Determine the [X, Y] coordinate at the center of the cell enclosing the given text.  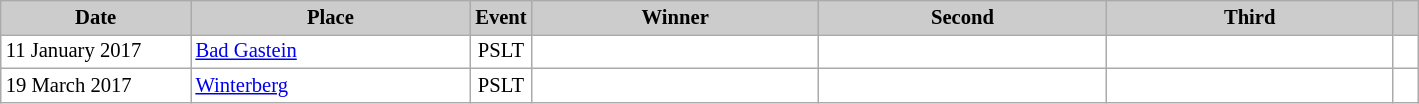
Bad Gastein [330, 51]
19 March 2017 [96, 85]
11 January 2017 [96, 51]
Place [330, 17]
Third [1250, 17]
Winterberg [330, 85]
Winner [676, 17]
Date [96, 17]
Event [500, 17]
Second [962, 17]
